Identify which cell holds the provided text, then report its [X, Y] central coordinate. 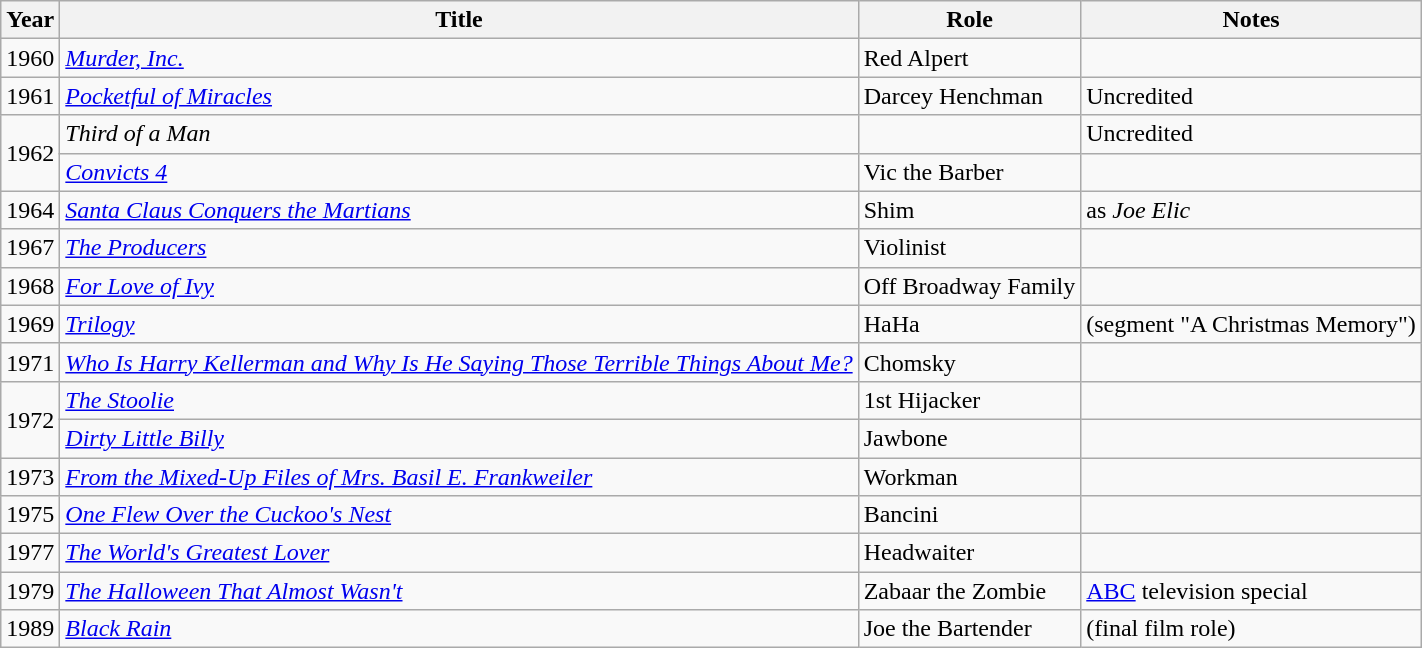
Convicts 4 [459, 172]
Year [30, 20]
1969 [30, 324]
1962 [30, 153]
Third of a Man [459, 134]
1st Hijacker [970, 400]
Role [970, 20]
(final film role) [1252, 629]
1979 [30, 591]
The Producers [459, 248]
Headwaiter [970, 553]
1971 [30, 362]
Workman [970, 477]
ABC television special [1252, 591]
(segment "A Christmas Memory") [1252, 324]
Violinist [970, 248]
One Flew Over the Cuckoo's Nest [459, 515]
Vic the Barber [970, 172]
Red Alpert [970, 58]
Title [459, 20]
Shim [970, 210]
Chomsky [970, 362]
1989 [30, 629]
Joe the Bartender [970, 629]
Trilogy [459, 324]
Notes [1252, 20]
Santa Claus Conquers the Martians [459, 210]
For Love of Ivy [459, 286]
The World's Greatest Lover [459, 553]
1968 [30, 286]
1975 [30, 515]
as Joe Elic [1252, 210]
HaHa [970, 324]
Bancini [970, 515]
1960 [30, 58]
1967 [30, 248]
Dirty Little Billy [459, 438]
From the Mixed-Up Files of Mrs. Basil E. Frankweiler [459, 477]
1961 [30, 96]
1964 [30, 210]
Jawbone [970, 438]
1972 [30, 419]
The Halloween That Almost Wasn't [459, 591]
Who Is Harry Kellerman and Why Is He Saying Those Terrible Things About Me? [459, 362]
Murder, Inc. [459, 58]
Off Broadway Family [970, 286]
Zabaar the Zombie [970, 591]
Black Rain [459, 629]
Darcey Henchman [970, 96]
1977 [30, 553]
The Stoolie [459, 400]
1973 [30, 477]
Pocketful of Miracles [459, 96]
